Scan for the cell matching the given text and deliver its (X, Y) coordinate at center. 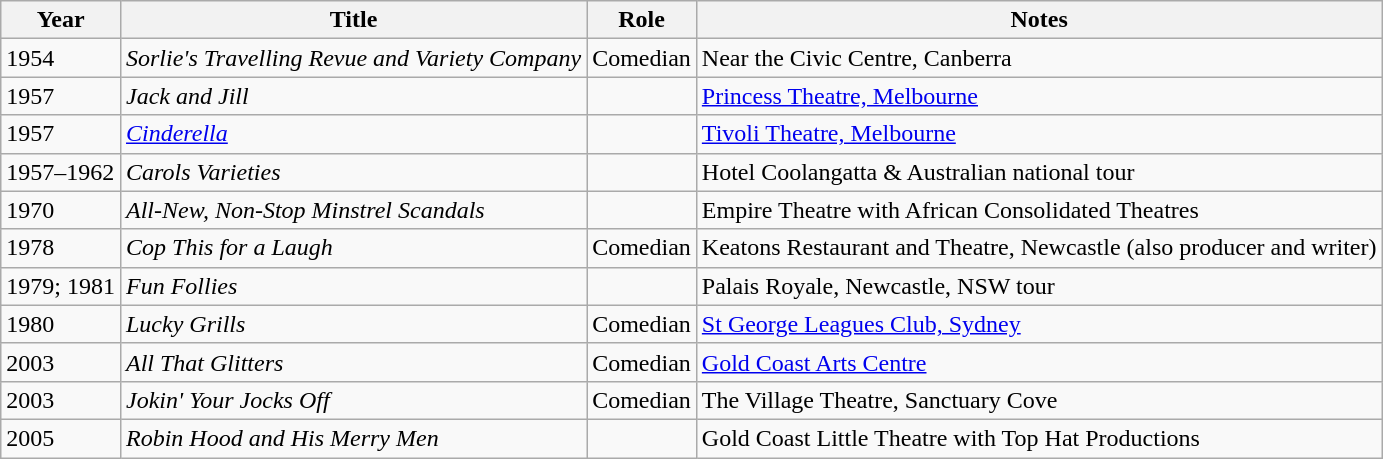
Cop This for a Laugh (353, 248)
The Village Theatre, Sanctuary Cove (1039, 400)
1957–1962 (61, 172)
Hotel Coolangatta & Australian national tour (1039, 172)
Role (642, 20)
Lucky Grills (353, 324)
1970 (61, 210)
Tivoli Theatre, Melbourne (1039, 134)
Notes (1039, 20)
Carols Varieties (353, 172)
Robin Hood and His Merry Men (353, 438)
1980 (61, 324)
Near the Civic Centre, Canberra (1039, 58)
Gold Coast Little Theatre with Top Hat Productions (1039, 438)
Fun Follies (353, 286)
Title (353, 20)
All-New, Non-Stop Minstrel Scandals (353, 210)
Sorlie's Travelling Revue and Variety Company (353, 58)
Jokin' Your Jocks Off (353, 400)
Jack and Jill (353, 96)
Empire Theatre with African Consolidated Theatres (1039, 210)
Keatons Restaurant and Theatre, Newcastle (also producer and writer) (1039, 248)
St George Leagues Club, Sydney (1039, 324)
Cinderella (353, 134)
1954 (61, 58)
All That Glitters (353, 362)
1978 (61, 248)
Palais Royale, Newcastle, NSW tour (1039, 286)
2005 (61, 438)
Gold Coast Arts Centre (1039, 362)
Year (61, 20)
Princess Theatre, Melbourne (1039, 96)
1979; 1981 (61, 286)
